Pinpoint the cell where the given text exists, returning its [X, Y] midpoint coordinate. 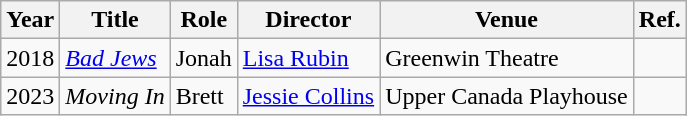
2018 [30, 58]
Title [115, 20]
Moving In [115, 96]
Venue [507, 20]
Director [308, 20]
Lisa Rubin [308, 58]
Greenwin Theatre [507, 58]
Year [30, 20]
Brett [204, 96]
Jessie Collins [308, 96]
Bad Jews [115, 58]
Ref. [660, 20]
Jonah [204, 58]
Upper Canada Playhouse [507, 96]
Role [204, 20]
2023 [30, 96]
